Extract the [x, y] coordinate from the center of the cell holding the provided text.  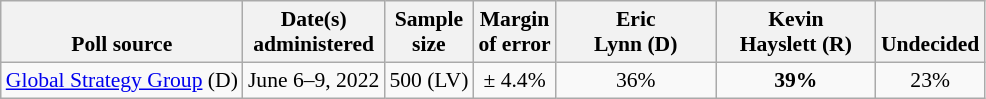
Date(s)administered [314, 32]
June 6–9, 2022 [314, 80]
Samplesize [428, 32]
36% [636, 80]
500 (LV) [428, 80]
39% [796, 80]
KevinHayslett (R) [796, 32]
23% [930, 80]
± 4.4% [514, 80]
Global Strategy Group (D) [122, 80]
Marginof error [514, 32]
Undecided [930, 32]
Poll source [122, 32]
EricLynn (D) [636, 32]
